Locate the cell with the specified text and output its [X, Y] center coordinate. 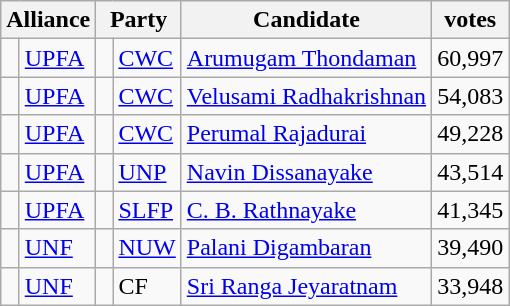
Velusami Radhakrishnan [306, 96]
UNP [147, 172]
Arumugam Thondaman [306, 58]
Alliance [48, 20]
Navin Dissanayake [306, 172]
Palani Digambaran [306, 248]
43,514 [470, 172]
Perumal Rajadurai [306, 134]
60,997 [470, 58]
Sri Ranga Jeyaratnam [306, 286]
SLFP [147, 210]
NUW [147, 248]
49,228 [470, 134]
39,490 [470, 248]
Party [138, 20]
41,345 [470, 210]
33,948 [470, 286]
votes [470, 20]
CF [147, 286]
54,083 [470, 96]
C. B. Rathnayake [306, 210]
Candidate [306, 20]
